Search for the cell housing the specified text and yield its (X, Y) center coordinate. 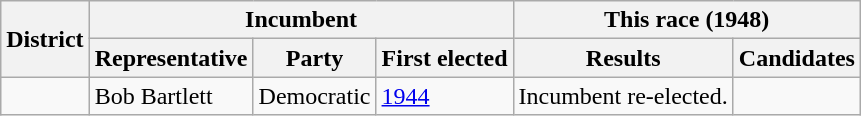
This race (1948) (686, 20)
District (45, 39)
Incumbent re-elected. (623, 96)
Incumbent (301, 20)
First elected (444, 58)
Results (623, 58)
Bob Bartlett (171, 96)
1944 (444, 96)
Party (314, 58)
Candidates (796, 58)
Representative (171, 58)
Democratic (314, 96)
